For the text-containing cell, return its midpoint in (x, y) coordinate format. 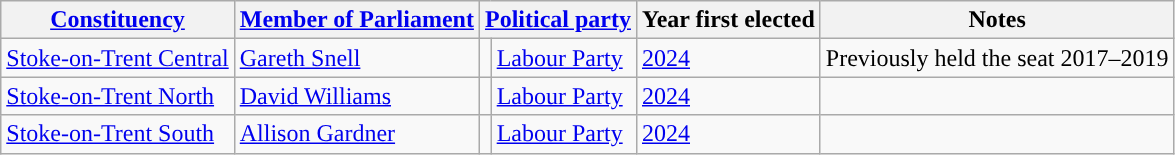
Political party (558, 20)
Member of Parliament (356, 20)
Previously held the seat 2017–2019 (997, 58)
Stoke-on-Trent North (118, 96)
David Williams (356, 96)
Stoke-on-Trent South (118, 134)
Constituency (118, 20)
Stoke-on-Trent Central (118, 58)
Gareth Snell (356, 58)
Year first elected (728, 20)
Notes (997, 20)
Allison Gardner (356, 134)
